Search for the cell housing the specified text and yield its (X, Y) center coordinate. 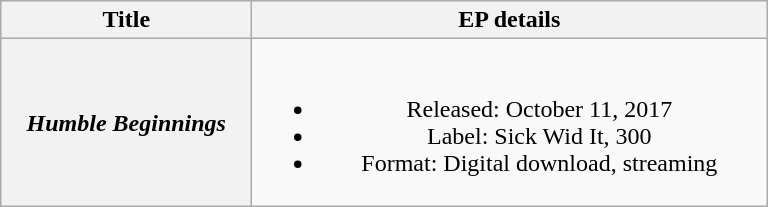
Released: October 11, 2017Label: Sick Wid It, 300Format: Digital download, streaming (510, 122)
EP details (510, 20)
Humble Beginnings (126, 122)
Title (126, 20)
